Scan for the cell matching the given text and deliver its (X, Y) coordinate at center. 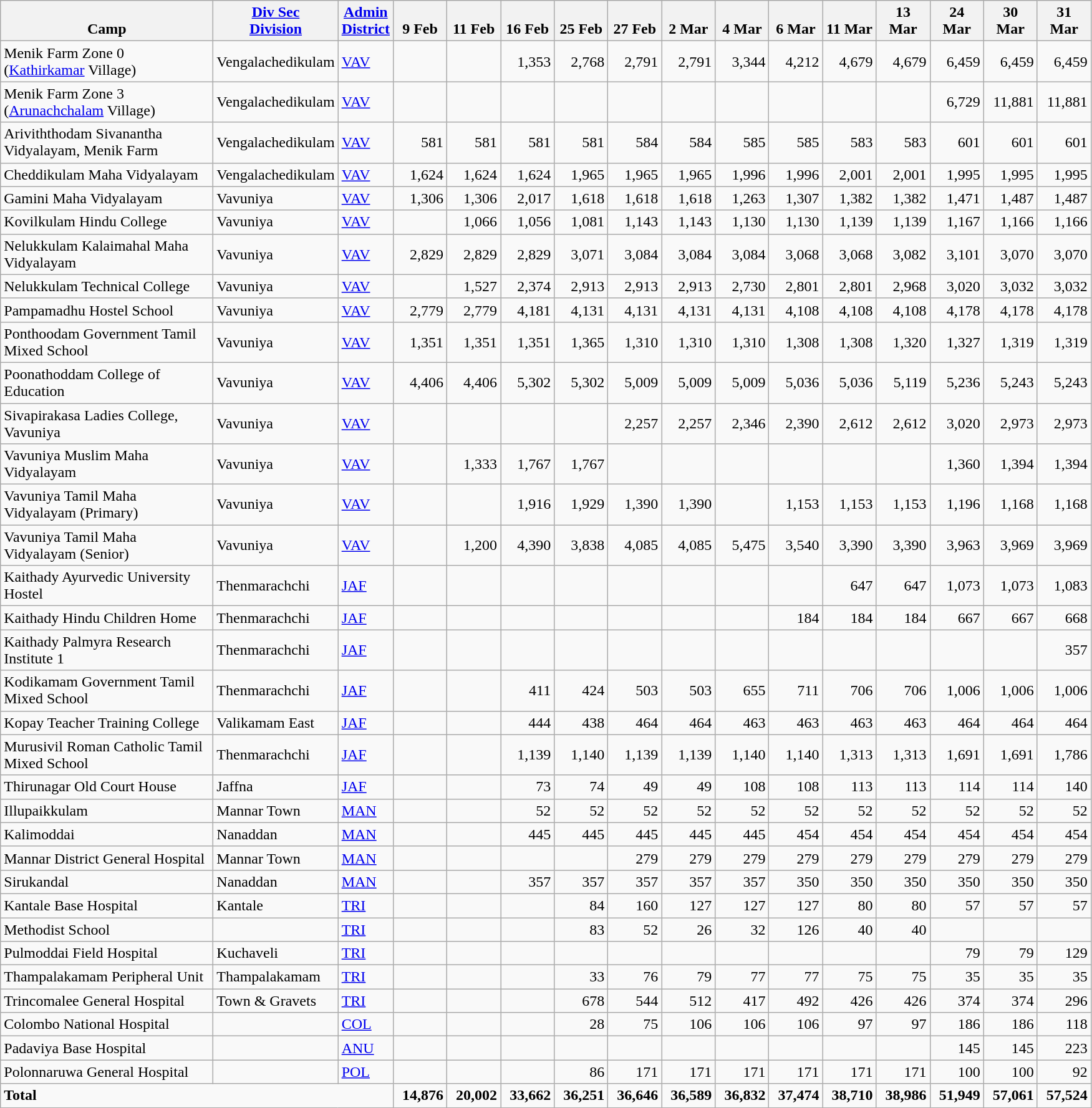
28 (581, 1024)
1,066 (474, 222)
Menik Farm Zone 0(Kathirkamar Village) (107, 61)
140 (1064, 787)
1,471 (957, 198)
ANU (365, 1048)
Kantale Base Hospital (107, 905)
Town & Gravets (276, 1001)
POL (365, 1072)
2,017 (528, 198)
57,061 (1010, 1096)
544 (635, 1001)
3,101 (957, 254)
20,002 (474, 1096)
76 (635, 977)
11 Feb (474, 21)
2,968 (903, 286)
Nelukkulam Technical College (107, 286)
COL (365, 1024)
27 Feb (635, 21)
33 (581, 977)
36,646 (635, 1096)
296 (1064, 1001)
668 (1064, 618)
6 Mar (796, 21)
Thampalakamam (276, 977)
1,081 (581, 222)
424 (581, 691)
655 (742, 691)
Pampamadhu Hostel School (107, 310)
Sivapirakasa Ladies College, Vavuniya (107, 423)
26 (689, 930)
Kuchaveli (276, 953)
Kaithady Hindu Children Home (107, 618)
444 (528, 723)
11 Mar (849, 21)
86 (581, 1072)
51,949 (957, 1096)
1,916 (528, 505)
1,786 (1064, 754)
57,524 (1064, 1096)
Vavuniya Tamil Maha Vidyalayam (Senior) (107, 545)
678 (581, 1001)
36,589 (689, 1096)
3,963 (957, 545)
Thampalakamam Peripheral Unit (107, 977)
1,083 (1064, 586)
Vavuniya Muslim Maha Vidyalayam (107, 464)
25 Feb (581, 21)
Padaviya Base Hospital (107, 1048)
1,200 (474, 545)
36,251 (581, 1096)
5,475 (742, 545)
3,540 (796, 545)
1,056 (528, 222)
30 Mar (1010, 21)
Ariviththodam Sivanantha Vidyalayam, Menik Farm (107, 142)
417 (742, 1001)
3,082 (903, 254)
Kaithady Ayurvedic University Hostel (107, 586)
84 (581, 905)
Pulmoddai Field Hospital (107, 953)
2 Mar (689, 21)
411 (528, 691)
512 (689, 1001)
38,986 (903, 1096)
Murusivil Roman Catholic Tamil Mixed School (107, 754)
24 Mar (957, 21)
4,212 (796, 61)
Kovilkulam Hindu College (107, 222)
1,307 (796, 198)
Sirukandal (107, 882)
1,196 (957, 505)
2,390 (796, 423)
33,662 (528, 1096)
Kaithady Palmyra Research Institute 1 (107, 650)
Polonnaruwa General Hospital (107, 1072)
9 Feb (420, 21)
Camp (107, 21)
1,929 (581, 505)
38,710 (849, 1096)
Ponthoodam Government Tamil Mixed School (107, 342)
Illupaikkulam (107, 811)
Kopay Teacher Training College (107, 723)
492 (796, 1001)
126 (796, 930)
1,333 (474, 464)
Kodikamam Government Tamil Mixed School (107, 691)
Poonathoddam College of Education (107, 383)
2,768 (581, 61)
16 Feb (528, 21)
129 (1064, 953)
74 (581, 787)
Nelukkulam Kalaimahal Maha Vidyalayam (107, 254)
6,729 (957, 102)
Kalimoddai (107, 834)
3,838 (581, 545)
92 (1064, 1072)
2,346 (742, 423)
160 (635, 905)
Menik Farm Zone 3(Arunachchalam Village) (107, 102)
37,474 (796, 1096)
1,167 (957, 222)
Mannar District General Hospital (107, 858)
1,353 (528, 61)
4,181 (528, 310)
Div SecDivision (276, 21)
32 (742, 930)
3,344 (742, 61)
118 (1064, 1024)
Vavuniya Tamil Maha Vidyalayam (Primary) (107, 505)
3,071 (581, 254)
5,236 (957, 383)
13 Mar (903, 21)
73 (528, 787)
Colombo National Hospital (107, 1024)
5,119 (903, 383)
Total (197, 1096)
1,360 (957, 464)
Methodist School (107, 930)
Cheddikulam Maha Vidyalayam (107, 175)
4 Mar (742, 21)
711 (796, 691)
1,365 (581, 342)
1,263 (742, 198)
1,527 (474, 286)
Gamini Maha Vidyalayam (107, 198)
1,320 (903, 342)
Valikamam East (276, 723)
2,374 (528, 286)
Trincomalee General Hospital (107, 1001)
Jaffna (276, 787)
438 (581, 723)
14,876 (420, 1096)
1,327 (957, 342)
4,390 (528, 545)
Thirunagar Old Court House (107, 787)
2,730 (742, 286)
31 Mar (1064, 21)
223 (1064, 1048)
AdminDistrict (365, 21)
Kantale (276, 905)
36,832 (742, 1096)
83 (581, 930)
